Provide the [X, Y] coordinate of the cell's center where the given text is located.  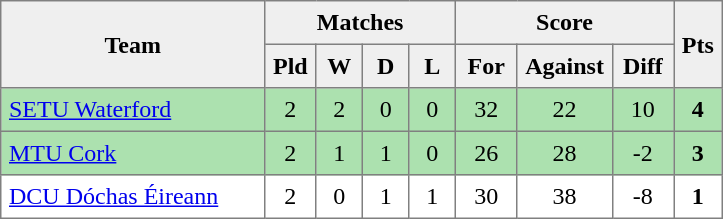
26 [486, 153]
DCU Dóchas Éireann [133, 197]
L [432, 66]
30 [486, 197]
Against [564, 66]
SETU Waterford [133, 110]
38 [564, 197]
4 [698, 110]
22 [564, 110]
W [339, 66]
32 [486, 110]
MTU Cork [133, 153]
-8 [643, 197]
10 [643, 110]
Diff [643, 66]
-2 [643, 153]
Pld [290, 66]
Pts [698, 44]
3 [698, 153]
For [486, 66]
28 [564, 153]
D [385, 66]
Score [564, 23]
Matches [360, 23]
Team [133, 44]
